Return [x, y] of the center of cell containing provided text 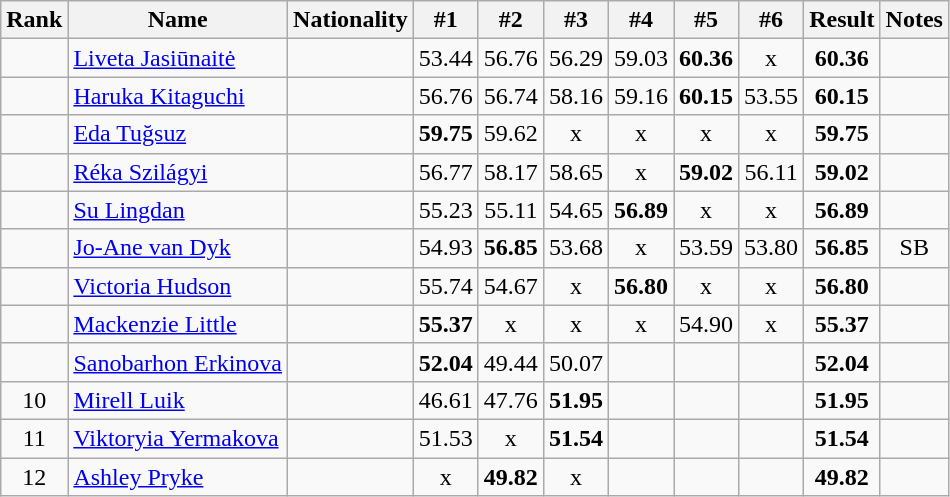
11 [34, 438]
Mackenzie Little [178, 324]
58.17 [510, 172]
#5 [706, 20]
Victoria Hudson [178, 286]
59.03 [640, 58]
Rank [34, 20]
53.59 [706, 248]
56.77 [446, 172]
54.67 [510, 286]
Result [842, 20]
Réka Szilágyi [178, 172]
53.44 [446, 58]
51.53 [446, 438]
#1 [446, 20]
53.68 [576, 248]
SB [914, 248]
56.29 [576, 58]
47.76 [510, 400]
54.65 [576, 210]
#6 [772, 20]
58.65 [576, 172]
54.90 [706, 324]
56.74 [510, 96]
Liveta Jasiūnaitė [178, 58]
59.62 [510, 134]
#4 [640, 20]
53.80 [772, 248]
Mirell Luik [178, 400]
46.61 [446, 400]
#2 [510, 20]
49.44 [510, 362]
Eda Tuğsuz [178, 134]
55.11 [510, 210]
Notes [914, 20]
Sanobarhon Erkinova [178, 362]
Ashley Pryke [178, 477]
59.16 [640, 96]
12 [34, 477]
Viktoryia Yermakova [178, 438]
Jo-Ane van Dyk [178, 248]
Nationality [351, 20]
#3 [576, 20]
Su Lingdan [178, 210]
56.11 [772, 172]
54.93 [446, 248]
53.55 [772, 96]
50.07 [576, 362]
55.23 [446, 210]
Haruka Kitaguchi [178, 96]
10 [34, 400]
58.16 [576, 96]
55.74 [446, 286]
Name [178, 20]
